Identify which cell holds the provided text, then report its [X, Y] central coordinate. 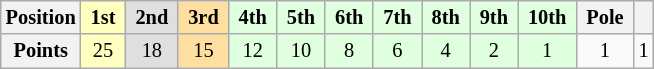
4th [253, 17]
2nd [152, 17]
6th [349, 17]
9th [494, 17]
2 [494, 51]
10 [301, 51]
Position [41, 17]
6 [397, 51]
15 [203, 51]
25 [104, 51]
Pole [604, 17]
1st [104, 17]
10th [547, 17]
8th [446, 17]
7th [397, 17]
5th [301, 17]
18 [152, 51]
8 [349, 51]
3rd [203, 17]
Points [41, 51]
12 [253, 51]
4 [446, 51]
